Return the (x, y) coordinate for the center point of the cell that contains the specified text.  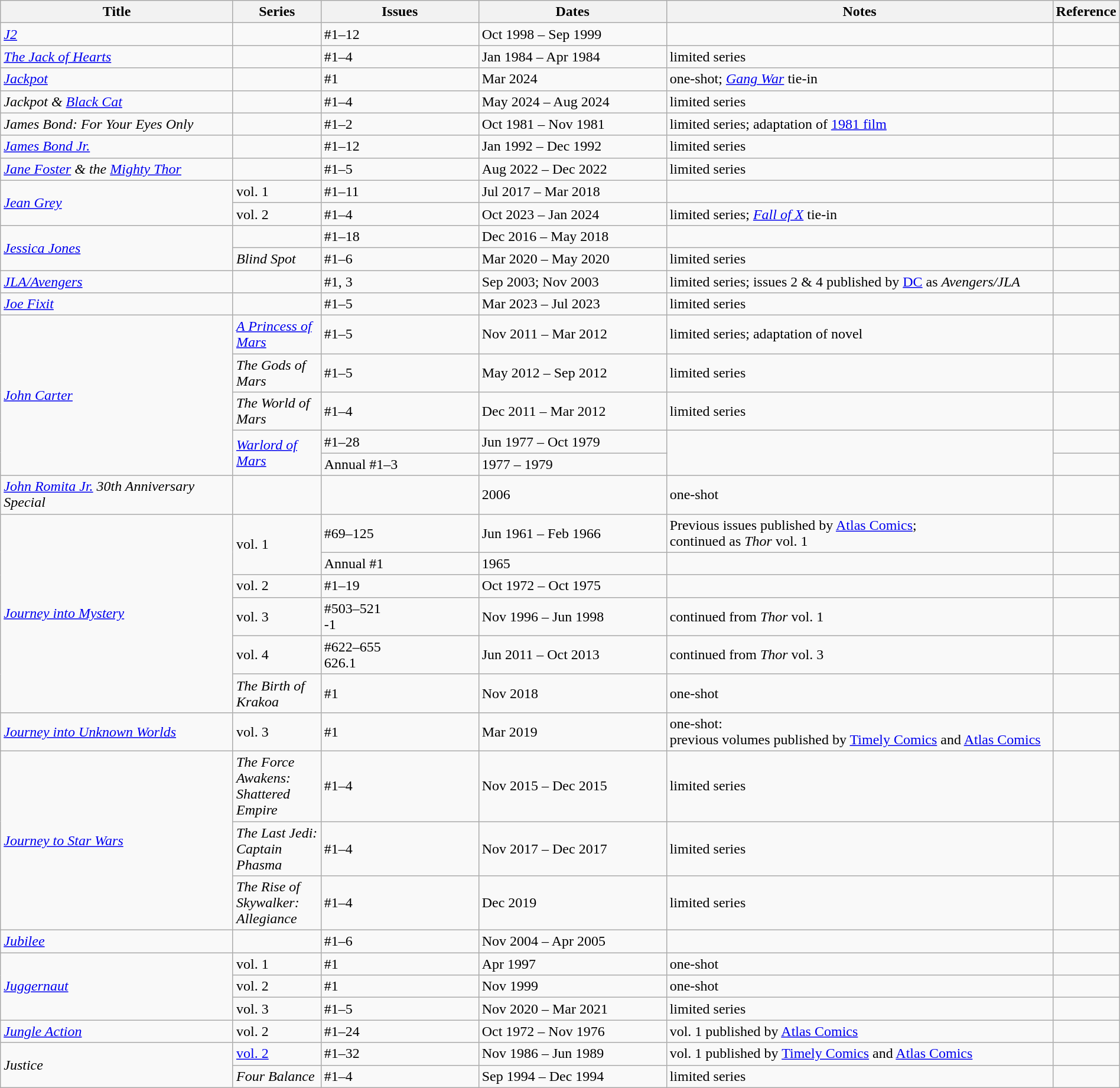
Jun 1961 – Feb 1966 (572, 533)
Notes (859, 12)
#1–2 (399, 124)
#1–32 (399, 1054)
May 2024 – Aug 2024 (572, 102)
#69–125 (399, 533)
The Gods of Mars (276, 373)
The World of Mars (276, 411)
Sep 1994 – Dec 1994 (572, 1076)
The Force Awakens: Shattered Empire (276, 786)
Oct 1981 – Nov 1981 (572, 124)
Justice (117, 1065)
J2 (117, 34)
Annual #1 (399, 563)
JLA/Avengers (117, 282)
Oct 1998 – Sep 1999 (572, 34)
Joe Fixit (117, 304)
Journey into Mystery (117, 613)
Oct 1972 – Nov 1976 (572, 1031)
The Rise of Skywalker: Allegiance (276, 903)
Blind Spot (276, 259)
limited series; adaptation of 1981 film (859, 124)
Annual #1–3 (399, 464)
Nov 1999 (572, 986)
John Romita Jr. 30th Anniversary Special (117, 495)
Mar 2023 – Jul 2023 (572, 304)
#1–11 (399, 191)
Apr 1997 (572, 964)
#1, 3 (399, 282)
James Bond Jr. (117, 146)
#1–19 (399, 586)
Oct 1972 – Oct 1975 (572, 586)
Aug 2022 – Dec 2022 (572, 169)
vol. 1 published by Timely Comics and Atlas Comics (859, 1054)
Nov 2015 – Dec 2015 (572, 786)
The Jack of Hearts (117, 57)
Sep 2003; Nov 2003 (572, 282)
continued from Thor vol. 1 (859, 617)
Jackpot & Black Cat (117, 102)
Mar 2024 (572, 79)
Journey to Star Wars (117, 840)
#503–521-1 (399, 617)
Nov 2011 – Mar 2012 (572, 334)
Mar 2020 – May 2020 (572, 259)
#1–24 (399, 1031)
Four Balance (276, 1076)
Previous issues published by Atlas Comics;continued as Thor vol. 1 (859, 533)
one-shot; Gang War tie-in (859, 79)
Reference (1086, 12)
Nov 1996 – Jun 1998 (572, 617)
Jungle Action (117, 1031)
Jackpot (117, 79)
continued from Thor vol. 3 (859, 654)
The Last Jedi: Captain Phasma (276, 848)
Jan 1984 – Apr 1984 (572, 57)
Series (276, 12)
Nov 2018 (572, 693)
Jan 1992 – Dec 1992 (572, 146)
Jessica Jones (117, 247)
vol. 1 published by Atlas Comics (859, 1031)
Jul 2017 – Mar 2018 (572, 191)
Nov 2017 – Dec 2017 (572, 848)
Jean Grey (117, 203)
Juggernaut (117, 986)
Title (117, 12)
Jane Foster & the Mighty Thor (117, 169)
Oct 2023 – Jan 2024 (572, 214)
Dec 2016 – May 2018 (572, 236)
1965 (572, 563)
Issues (399, 12)
James Bond: For Your Eyes Only (117, 124)
#1–18 (399, 236)
John Carter (117, 396)
vol. 4 (276, 654)
Dec 2011 – Mar 2012 (572, 411)
Warlord of Mars (276, 453)
The Birth of Krakoa (276, 693)
Dec 2019 (572, 903)
Dates (572, 12)
#622–655626.1 (399, 654)
Jubilee (117, 942)
2006 (572, 495)
limited series; Fall of X tie-in (859, 214)
#1–28 (399, 442)
May 2012 – Sep 2012 (572, 373)
Jun 1977 – Oct 1979 (572, 442)
1977 – 1979 (572, 464)
Nov 1986 – Jun 1989 (572, 1054)
Jun 2011 – Oct 2013 (572, 654)
one-shot:previous volumes published by Timely Comics and Atlas Comics (859, 731)
Mar 2019 (572, 731)
limited series; adaptation of novel (859, 334)
Nov 2020 – Mar 2021 (572, 1009)
limited series; issues 2 & 4 published by DC as Avengers/JLA (859, 282)
Journey into Unknown Worlds (117, 731)
A Princess of Mars (276, 334)
Nov 2004 – Apr 2005 (572, 942)
